Return (X, Y) of the center of cell containing provided text 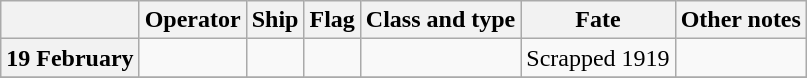
19 February (70, 58)
Operator (192, 20)
Scrapped 1919 (598, 58)
Flag (332, 20)
Other notes (740, 20)
Ship (275, 20)
Class and type (440, 20)
Fate (598, 20)
